Provide the (X, Y) coordinate of the cell's center where the given text is located.  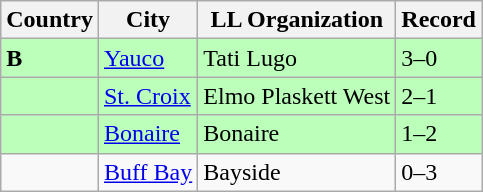
Yauco (148, 58)
LL Organization (297, 20)
2–1 (439, 96)
Bayside (297, 172)
Buff Bay (148, 172)
Elmo Plaskett West (297, 96)
Tati Lugo (297, 58)
B (50, 58)
City (148, 20)
Record (439, 20)
St. Croix (148, 96)
Country (50, 20)
3–0 (439, 58)
1–2 (439, 134)
0–3 (439, 172)
